Output the [x, y] coordinate of the center of the cell containing the given text.  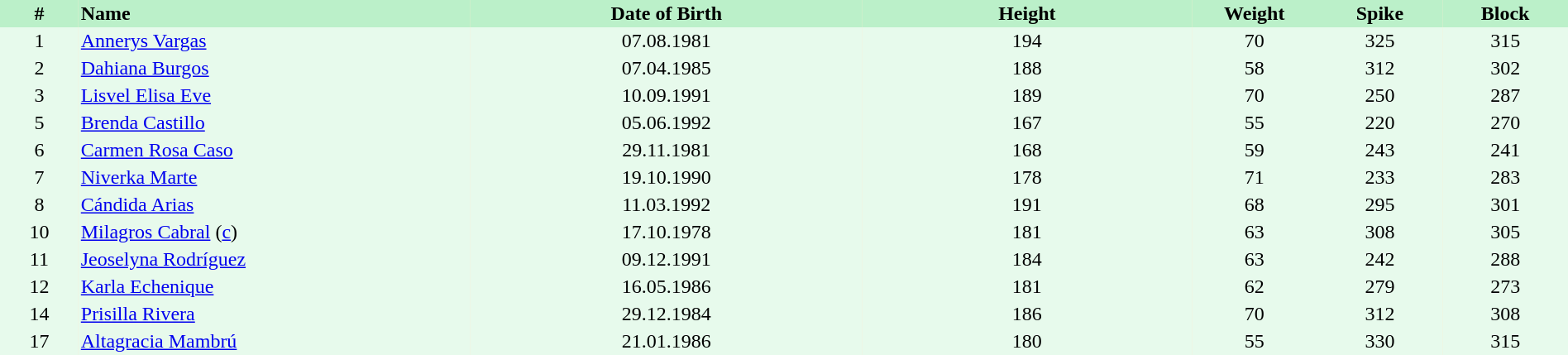
168 [1027, 151]
Weight [1255, 13]
2 [40, 68]
273 [1505, 286]
# [40, 13]
330 [1380, 341]
10 [40, 232]
288 [1505, 260]
59 [1255, 151]
11.03.1992 [667, 205]
270 [1505, 122]
279 [1380, 286]
Prisilla Rivera [275, 314]
325 [1380, 41]
Brenda Castillo [275, 122]
184 [1027, 260]
17 [40, 341]
287 [1505, 96]
283 [1505, 177]
167 [1027, 122]
Carmen Rosa Caso [275, 151]
180 [1027, 341]
233 [1380, 177]
241 [1505, 151]
62 [1255, 286]
Niverka Marte [275, 177]
11 [40, 260]
Annerys Vargas [275, 41]
Karla Echenique [275, 286]
21.01.1986 [667, 341]
Block [1505, 13]
194 [1027, 41]
250 [1380, 96]
16.05.1986 [667, 286]
07.04.1985 [667, 68]
05.06.1992 [667, 122]
186 [1027, 314]
Milagros Cabral (c) [275, 232]
301 [1505, 205]
3 [40, 96]
10.09.1991 [667, 96]
68 [1255, 205]
14 [40, 314]
6 [40, 151]
29.11.1981 [667, 151]
Date of Birth [667, 13]
178 [1027, 177]
189 [1027, 96]
Dahiana Burgos [275, 68]
295 [1380, 205]
243 [1380, 151]
191 [1027, 205]
Altagracia Mambrú [275, 341]
305 [1505, 232]
7 [40, 177]
Jeoselyna Rodríguez [275, 260]
09.12.1991 [667, 260]
71 [1255, 177]
17.10.1978 [667, 232]
302 [1505, 68]
58 [1255, 68]
Cándida Arias [275, 205]
Spike [1380, 13]
8 [40, 205]
Lisvel Elisa Eve [275, 96]
1 [40, 41]
19.10.1990 [667, 177]
07.08.1981 [667, 41]
188 [1027, 68]
29.12.1984 [667, 314]
242 [1380, 260]
5 [40, 122]
Height [1027, 13]
Name [275, 13]
220 [1380, 122]
12 [40, 286]
